Return (X, Y) of the center of cell containing provided text 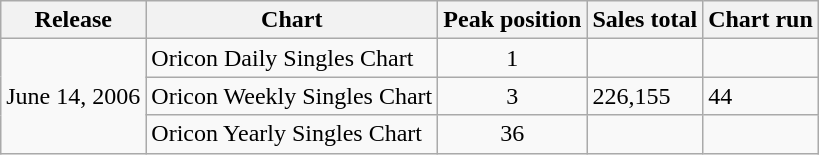
Oricon Daily Singles Chart (292, 58)
Chart run (761, 20)
1 (512, 58)
3 (512, 96)
Peak position (512, 20)
Oricon Yearly Singles Chart (292, 134)
Release (74, 20)
44 (761, 96)
36 (512, 134)
Chart (292, 20)
226,155 (645, 96)
Sales total (645, 20)
June 14, 2006 (74, 96)
Oricon Weekly Singles Chart (292, 96)
